Locate the cell with the specified text and output its (X, Y) center coordinate. 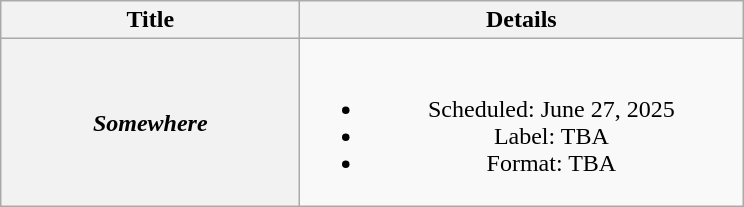
Somewhere (150, 122)
Scheduled: June 27, 2025Label: TBAFormat: TBA (522, 122)
Details (522, 20)
Title (150, 20)
